Extract the [x, y] coordinate from the center of the cell holding the provided text.  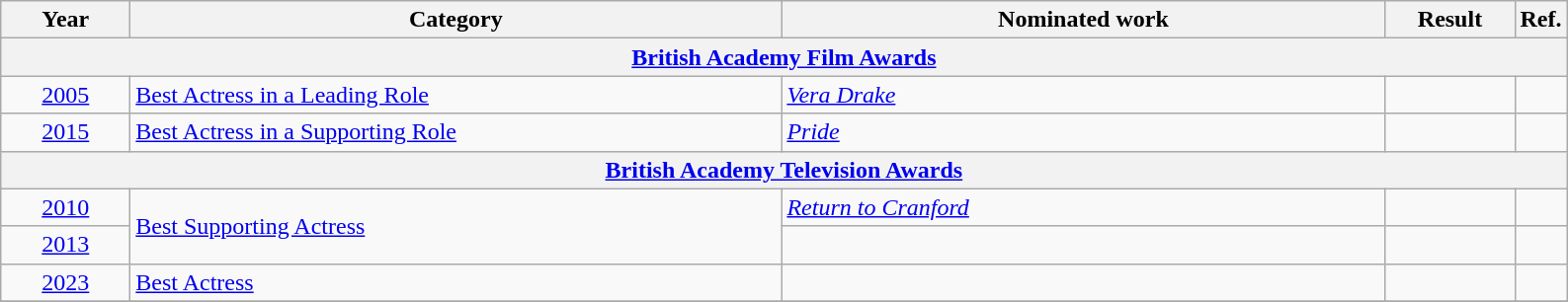
2015 [65, 132]
Ref. [1541, 20]
2023 [65, 282]
Category [456, 20]
British Academy Television Awards [784, 170]
2013 [65, 245]
Best Actress in a Supporting Role [456, 132]
Best Actress [456, 282]
Result [1450, 20]
Pride [1083, 132]
British Academy Film Awards [784, 57]
Best Actress in a Leading Role [456, 95]
Year [65, 20]
Best Supporting Actress [456, 226]
Nominated work [1083, 20]
2005 [65, 95]
Return to Cranford [1083, 207]
Vera Drake [1083, 95]
2010 [65, 207]
